Find where the given text appears and provide that cell's center as (X, Y) coordinate. 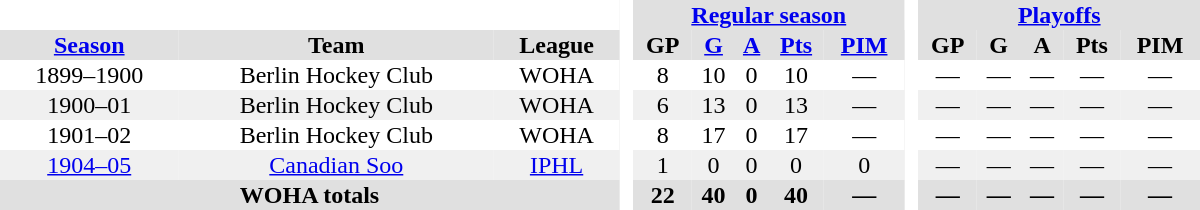
League (556, 45)
WOHA totals (310, 195)
1904–05 (89, 165)
1901–02 (89, 135)
1899–1900 (89, 75)
Team (336, 45)
Season (89, 45)
Playoffs (1060, 15)
Canadian Soo (336, 165)
22 (662, 195)
1 (662, 165)
1900–01 (89, 105)
Regular season (768, 15)
6 (662, 105)
IPHL (556, 165)
